Determine the (X, Y) coordinate at the center of the cell enclosing the given text.  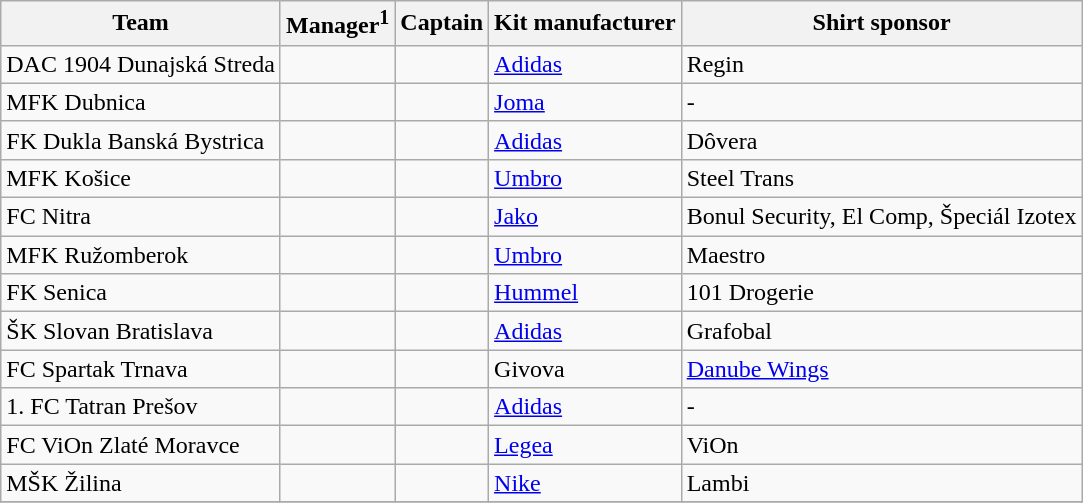
Shirt sponsor (882, 24)
Givova (586, 369)
Captain (442, 24)
Dôvera (882, 140)
Hummel (586, 293)
Legea (586, 445)
Danube Wings (882, 369)
1. FC Tatran Prešov (141, 407)
Manager1 (337, 24)
Regin (882, 64)
FK Senica (141, 293)
ViOn (882, 445)
FC Spartak Trnava (141, 369)
MŠK Žilina (141, 483)
FC ViOn Zlaté Moravce (141, 445)
Jako (586, 217)
Maestro (882, 255)
MFK Ružomberok (141, 255)
MFK Košice (141, 178)
Kit manufacturer (586, 24)
FK Dukla Banská Bystrica (141, 140)
DAC 1904 Dunajská Streda (141, 64)
Bonul Security, El Comp, Špeciál Izotex (882, 217)
Team (141, 24)
Steel Trans (882, 178)
FC Nitra (141, 217)
ŠK Slovan Bratislava (141, 331)
MFK Dubnica (141, 102)
101 Drogerie (882, 293)
Lambi (882, 483)
Joma (586, 102)
Grafobal (882, 331)
Nike (586, 483)
